Extract the [x, y] coordinate from the center of the cell holding the provided text.  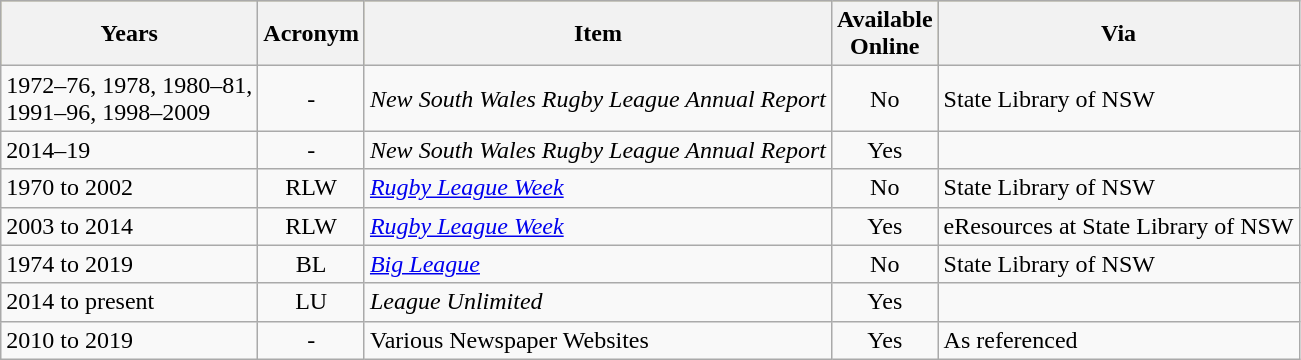
AvailableOnline [884, 34]
2010 to 2019 [130, 340]
1972–76, 1978, 1980–81,1991–96, 1998–2009 [130, 98]
League Unlimited [598, 302]
Big League [598, 264]
2003 to 2014 [130, 226]
Years [130, 34]
Acronym [312, 34]
LU [312, 302]
2014–19 [130, 150]
1974 to 2019 [130, 264]
As referenced [1118, 340]
Via [1118, 34]
eResources at State Library of NSW [1118, 226]
BL [312, 264]
1970 to 2002 [130, 188]
Item [598, 34]
Various Newspaper Websites [598, 340]
2014 to present [130, 302]
